Output the (X, Y) coordinate of the center of the cell containing the given text.  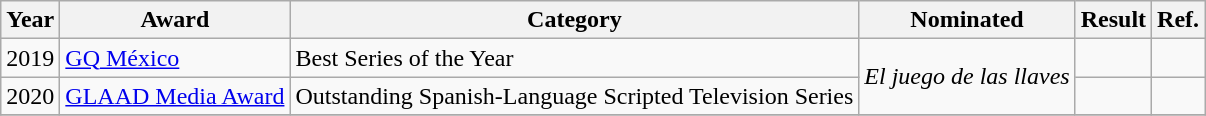
2019 (30, 58)
Nominated (967, 20)
Ref. (1178, 20)
GLAAD Media Award (175, 96)
Outstanding Spanish-Language Scripted Television Series (574, 96)
Best Series of the Year (574, 58)
Award (175, 20)
El juego de las llaves (967, 77)
Year (30, 20)
Category (574, 20)
2020 (30, 96)
Result (1113, 20)
GQ México (175, 58)
